Capture the cell that displays the provided text and extract its (x, y) central coordinate. 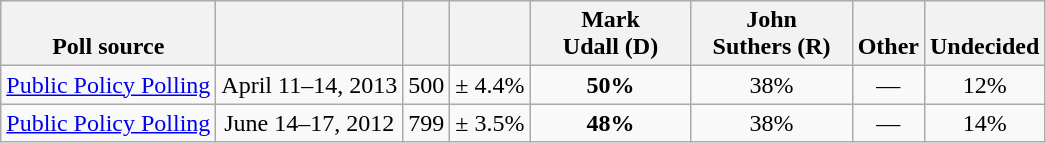
799 (426, 123)
Poll source (108, 34)
June 14–17, 2012 (310, 123)
14% (984, 123)
Other (888, 34)
± 4.4% (490, 85)
± 3.5% (490, 123)
48% (610, 123)
500 (426, 85)
50% (610, 85)
Undecided (984, 34)
12% (984, 85)
April 11–14, 2013 (310, 85)
JohnSuthers (R) (772, 34)
MarkUdall (D) (610, 34)
